Scan for the cell matching the given text and deliver its [X, Y] coordinate at center. 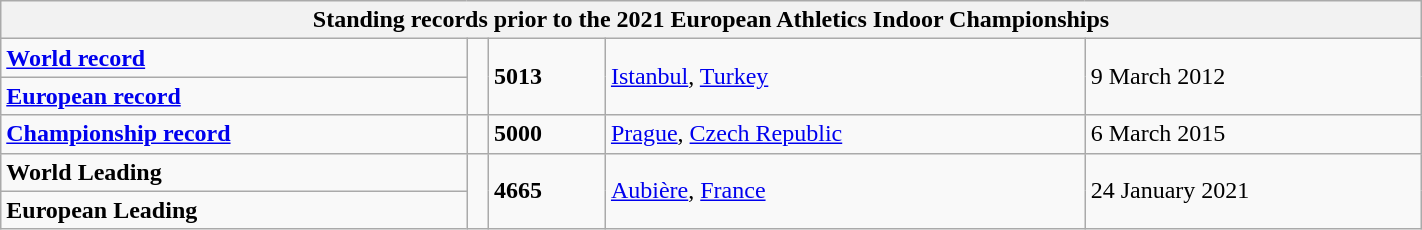
6 March 2015 [1253, 134]
Aubière, France [845, 191]
5013 [548, 77]
European record [234, 96]
European Leading [234, 210]
Championship record [234, 134]
World Leading [234, 172]
24 January 2021 [1253, 191]
Prague, Czech Republic [845, 134]
Istanbul, Turkey [845, 77]
Standing records prior to the 2021 European Athletics Indoor Championships [711, 20]
9 March 2012 [1253, 77]
4665 [548, 191]
5000 [548, 134]
World record [234, 58]
